Return [X, Y] of the center of cell containing provided text 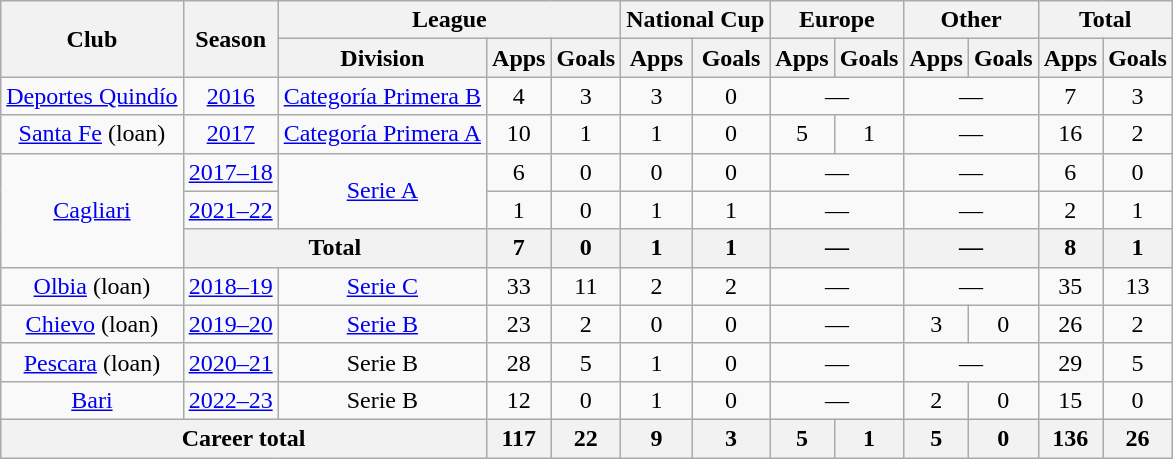
13 [1138, 286]
15 [1070, 400]
Deportes Quindío [92, 96]
2018–19 [230, 286]
Olbia (loan) [92, 286]
2019–20 [230, 324]
33 [519, 286]
9 [657, 438]
2020–21 [230, 362]
11 [586, 286]
Cagliari [92, 210]
Categoría Primera B [382, 96]
4 [519, 96]
136 [1070, 438]
117 [519, 438]
League [450, 20]
2016 [230, 96]
Division [382, 58]
2021–22 [230, 210]
Serie A [382, 191]
National Cup [696, 20]
Serie C [382, 286]
22 [586, 438]
35 [1070, 286]
Pescara (loan) [92, 362]
2022–23 [230, 400]
Europe [837, 20]
28 [519, 362]
8 [1070, 248]
Bari [92, 400]
Career total [244, 438]
Club [92, 39]
16 [1070, 134]
12 [519, 400]
Chievo (loan) [92, 324]
Other [971, 20]
Categoría Primera A [382, 134]
2017–18 [230, 172]
29 [1070, 362]
23 [519, 324]
Season [230, 39]
10 [519, 134]
2017 [230, 134]
Santa Fe (loan) [92, 134]
